Extract the (x, y) coordinate from the center of the cell holding the provided text.  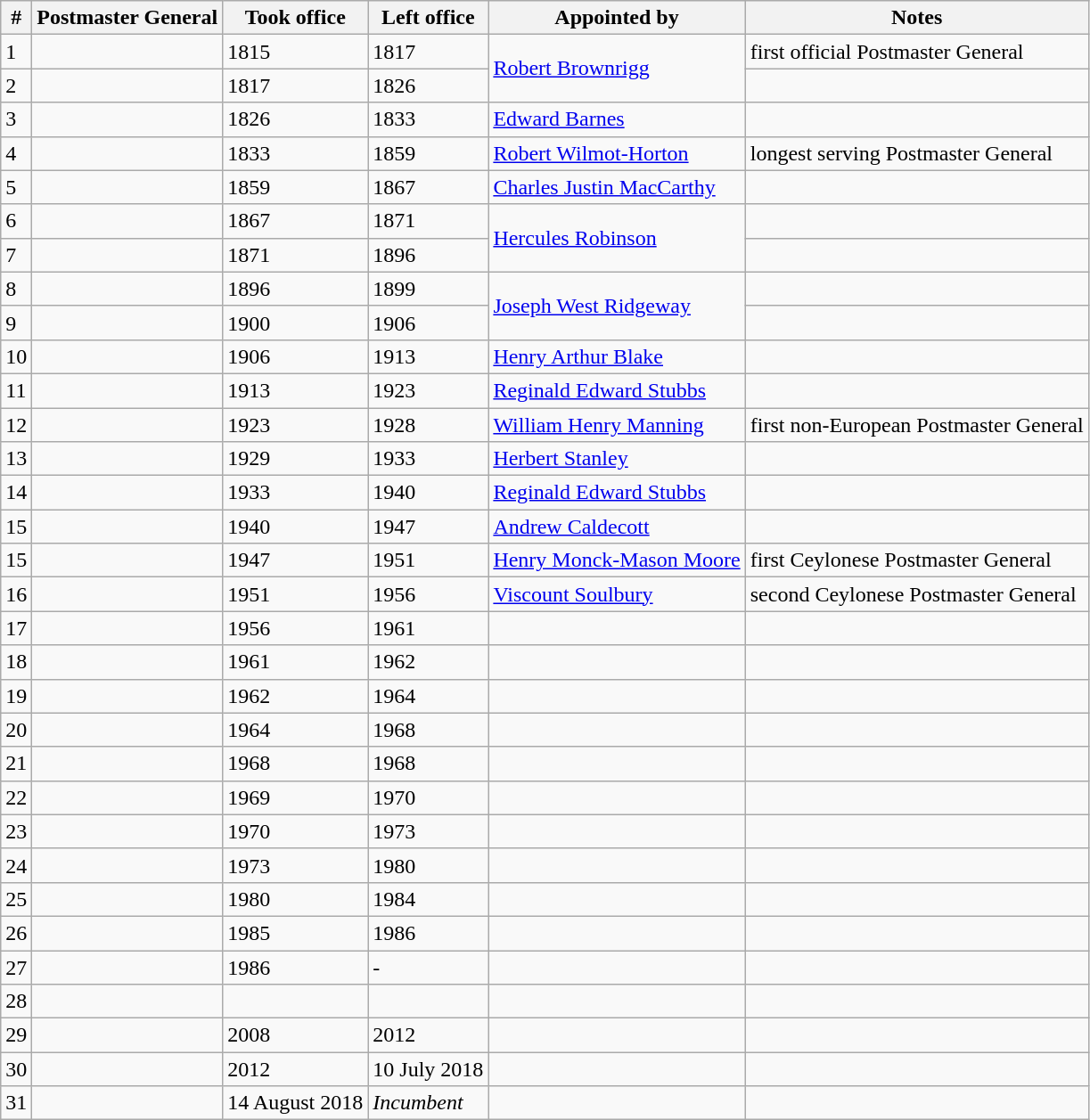
1985 (296, 933)
9 (16, 323)
20 (16, 730)
12 (16, 425)
11 (16, 390)
1900 (296, 323)
first Ceylonese Postmaster General (916, 560)
17 (16, 628)
29 (16, 1035)
Henry Arthur Blake (617, 356)
4 (16, 153)
1815 (296, 52)
24 (16, 865)
Joseph West Ridgeway (617, 306)
Robert Brownrigg (617, 69)
14 (16, 493)
Edward Barnes (617, 119)
Left office (428, 18)
1928 (428, 425)
31 (16, 1103)
13 (16, 459)
18 (16, 662)
1 (16, 52)
1899 (428, 289)
Viscount Soulbury (617, 594)
Postmaster General (127, 18)
longest serving Postmaster General (916, 153)
1969 (296, 797)
second Ceylonese Postmaster General (916, 594)
# (16, 18)
first official Postmaster General (916, 52)
28 (16, 1001)
- (428, 967)
1984 (428, 899)
27 (16, 967)
7 (16, 255)
Robert Wilmot-Horton (617, 153)
6 (16, 221)
Andrew Caldecott (617, 527)
3 (16, 119)
5 (16, 187)
1929 (296, 459)
2008 (296, 1035)
21 (16, 764)
Incumbent (428, 1103)
Took office (296, 18)
16 (16, 594)
10 July 2018 (428, 1069)
Hercules Robinson (617, 238)
William Henry Manning (617, 425)
2 (16, 86)
10 (16, 356)
30 (16, 1069)
first non-European Postmaster General (916, 425)
19 (16, 696)
8 (16, 289)
Henry Monck-Mason Moore (617, 560)
Charles Justin MacCarthy (617, 187)
25 (16, 899)
Notes (916, 18)
Appointed by (617, 18)
23 (16, 831)
Herbert Stanley (617, 459)
22 (16, 797)
26 (16, 933)
14 August 2018 (296, 1103)
